Determine the [x, y] coordinate at the center of the cell enclosing the given text.  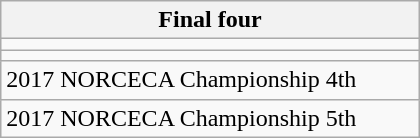
Final four [210, 20]
2017 NORCECA Championship 4th [210, 80]
2017 NORCECA Championship 5th [210, 118]
